Return the (X, Y) coordinate for the center point of the cell that contains the specified text.  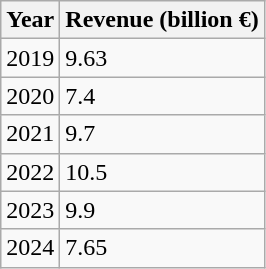
9.9 (162, 210)
2024 (30, 248)
10.5 (162, 172)
2020 (30, 96)
Year (30, 20)
2022 (30, 172)
9.63 (162, 58)
2023 (30, 210)
7.65 (162, 248)
7.4 (162, 96)
2019 (30, 58)
Revenue (billion €) (162, 20)
2021 (30, 134)
9.7 (162, 134)
